For the text-containing cell, return its midpoint in [x, y] coordinate format. 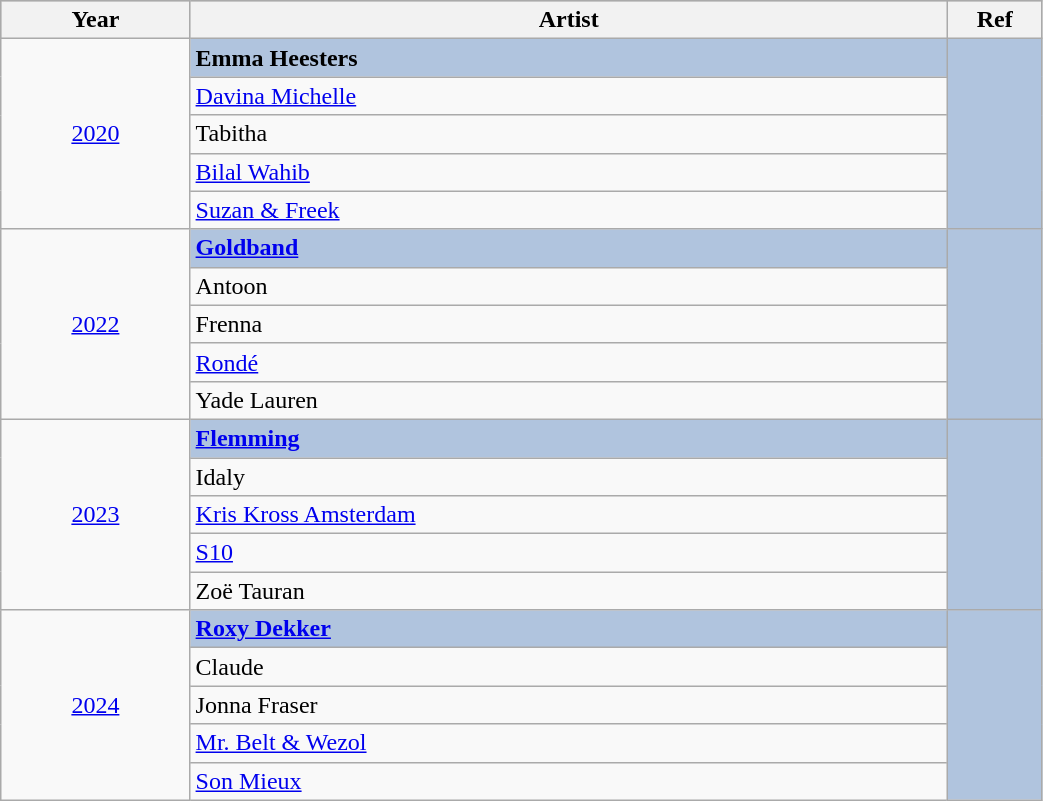
2023 [96, 514]
Kris Kross Amsterdam [568, 515]
Antoon [568, 286]
Son Mieux [568, 781]
Zoë Tauran [568, 591]
Suzan & Freek [568, 210]
Rondé [568, 362]
Year [96, 20]
Ref [994, 20]
Frenna [568, 324]
Flemming [568, 438]
Tabitha [568, 134]
Idaly [568, 477]
Yade Lauren [568, 400]
Goldband [568, 248]
Jonna Fraser [568, 705]
Claude [568, 667]
Bilal Wahib [568, 172]
Roxy Dekker [568, 629]
2022 [96, 324]
Artist [568, 20]
Mr. Belt & Wezol [568, 743]
S10 [568, 553]
Davina Michelle [568, 96]
2024 [96, 705]
Emma Heesters [568, 58]
2020 [96, 134]
